Detect which cell encompasses the target text, then output its (X, Y) center coordinate. 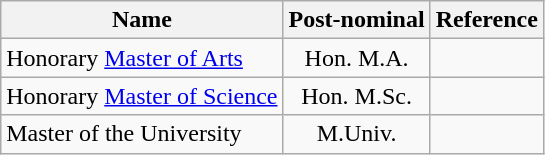
Master of the University (142, 134)
Name (142, 20)
Hon. M.A. (356, 58)
Honorary Master of Science (142, 96)
Reference (486, 20)
Hon. M.Sc. (356, 96)
M.Univ. (356, 134)
Honorary Master of Arts (142, 58)
Post-nominal (356, 20)
